Pinpoint the cell where the given text exists, returning its (x, y) midpoint coordinate. 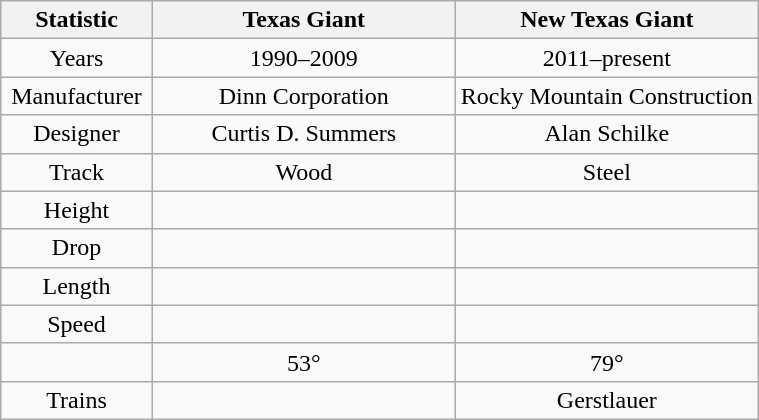
Drop (77, 248)
Length (77, 286)
53° (304, 362)
Trains (77, 400)
Manufacturer (77, 96)
Speed (77, 324)
Dinn Corporation (304, 96)
Track (77, 172)
79° (606, 362)
Height (77, 210)
Rocky Mountain Construction (606, 96)
Designer (77, 134)
Wood (304, 172)
Steel (606, 172)
Statistic (77, 20)
Curtis D. Summers (304, 134)
Years (77, 58)
2011–present (606, 58)
1990–2009 (304, 58)
Gerstlauer (606, 400)
Texas Giant (304, 20)
Alan Schilke (606, 134)
New Texas Giant (606, 20)
